Return (X, Y) of the center of cell containing provided text 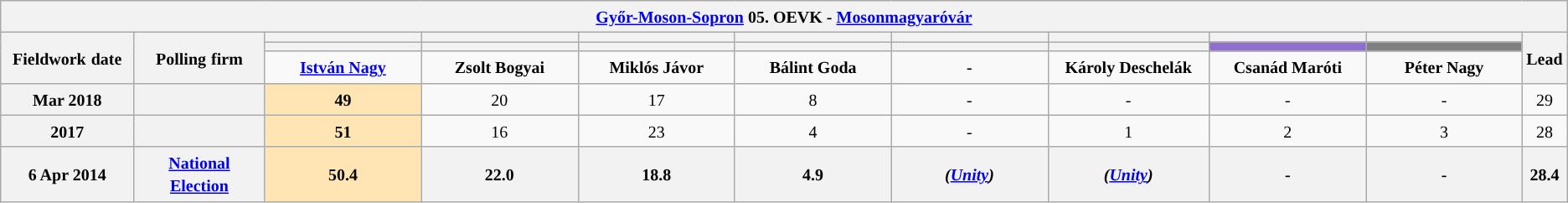
16 (499, 131)
National Election (199, 174)
17 (657, 99)
Győr-Moson-Sopron 05. OEVK - Mosonmagyaróvár (784, 17)
8 (812, 99)
20 (499, 99)
Fieldwork date (67, 58)
István Nagy (343, 67)
18.8 (657, 174)
Péter Nagy (1444, 67)
51 (343, 131)
4 (812, 131)
Bálint Goda (812, 67)
50.4 (343, 174)
Polling firm (199, 58)
1 (1128, 131)
22.0 (499, 174)
6 Apr 2014 (67, 174)
4.9 (812, 174)
28 (1545, 131)
Károly Deschelák (1128, 67)
Miklós Jávor (657, 67)
3 (1444, 131)
29 (1545, 99)
Csanád Maróti (1287, 67)
2017 (67, 131)
2 (1287, 131)
Zsolt Bogyai (499, 67)
28.4 (1545, 174)
Lead (1545, 58)
Mar 2018 (67, 99)
49 (343, 99)
23 (657, 131)
